Locate the cell with the specified text and output its [X, Y] center coordinate. 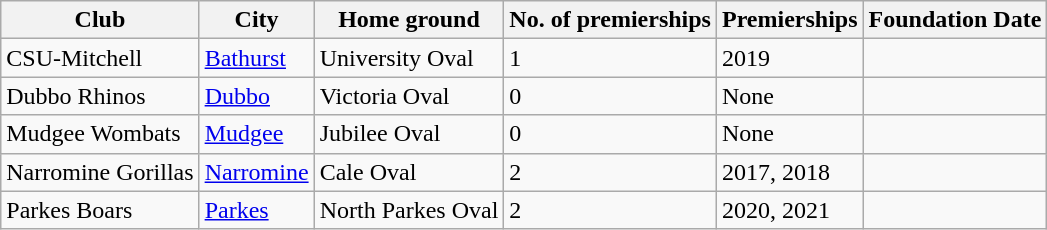
Parkes [256, 210]
Premierships [790, 20]
Narromine Gorillas [100, 172]
Dubbo Rhinos [100, 96]
Home ground [409, 20]
Club [100, 20]
Cale Oval [409, 172]
Parkes Boars [100, 210]
Jubilee Oval [409, 134]
2017, 2018 [790, 172]
Bathurst [256, 58]
Dubbo [256, 96]
2020, 2021 [790, 210]
1 [610, 58]
University Oval [409, 58]
Mudgee [256, 134]
No. of premierships [610, 20]
2019 [790, 58]
North Parkes Oval [409, 210]
CSU-Mitchell [100, 58]
Victoria Oval [409, 96]
Narromine [256, 172]
City [256, 20]
Foundation Date [955, 20]
Mudgee Wombats [100, 134]
